Provide the (X, Y) coordinate of the cell's center where the given text is located.  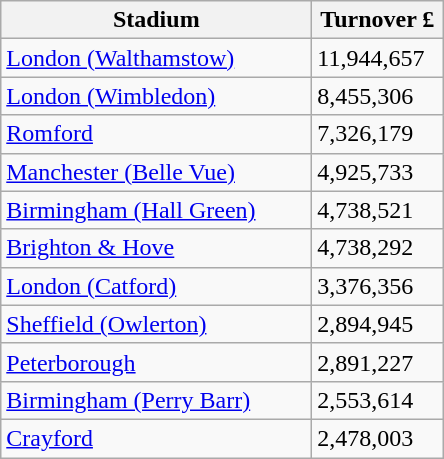
Brighton & Hove (156, 248)
2,891,227 (378, 362)
Birmingham (Perry Barr) (156, 400)
Sheffield (Owlerton) (156, 324)
7,326,179 (378, 134)
London (Catford) (156, 286)
Stadium (156, 20)
Turnover £ (378, 20)
4,925,733 (378, 172)
Manchester (Belle Vue) (156, 172)
Birmingham (Hall Green) (156, 210)
Crayford (156, 438)
4,738,292 (378, 248)
Peterborough (156, 362)
4,738,521 (378, 210)
London (Walthamstow) (156, 58)
London (Wimbledon) (156, 96)
3,376,356 (378, 286)
2,894,945 (378, 324)
Romford (156, 134)
2,553,614 (378, 400)
11,944,657 (378, 58)
2,478,003 (378, 438)
8,455,306 (378, 96)
